For the text-containing cell, return its midpoint in [x, y] coordinate format. 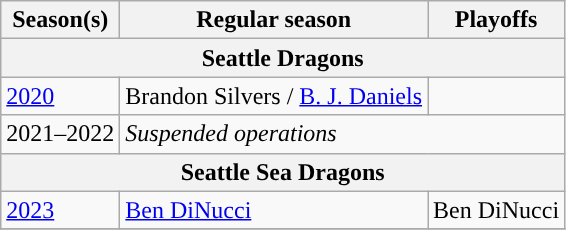
Suspended operations [342, 134]
Seattle Sea Dragons [283, 172]
Regular season [274, 20]
2023 [60, 210]
Seattle Dragons [283, 58]
Season(s) [60, 20]
2021–2022 [60, 134]
Brandon Silvers / B. J. Daniels [274, 96]
2020 [60, 96]
Playoffs [496, 20]
